Return (x, y) of the center of cell containing provided text 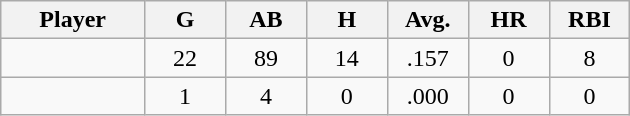
1 (186, 96)
8 (590, 58)
.157 (428, 58)
.000 (428, 96)
89 (266, 58)
22 (186, 58)
Player (73, 20)
HR (508, 20)
RBI (590, 20)
H (346, 20)
G (186, 20)
4 (266, 96)
AB (266, 20)
14 (346, 58)
Avg. (428, 20)
